From the cell containing the given text, extract its center point as [x, y] coordinate. 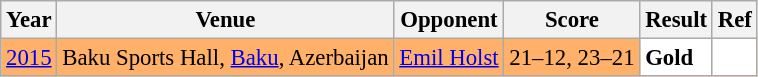
Ref [734, 20]
Emil Holst [449, 58]
Venue [226, 20]
Result [676, 20]
2015 [29, 58]
Baku Sports Hall, Baku, Azerbaijan [226, 58]
Score [572, 20]
21–12, 23–21 [572, 58]
Year [29, 20]
Opponent [449, 20]
Gold [676, 58]
